Find where the given text appears and provide that cell's center as (x, y) coordinate. 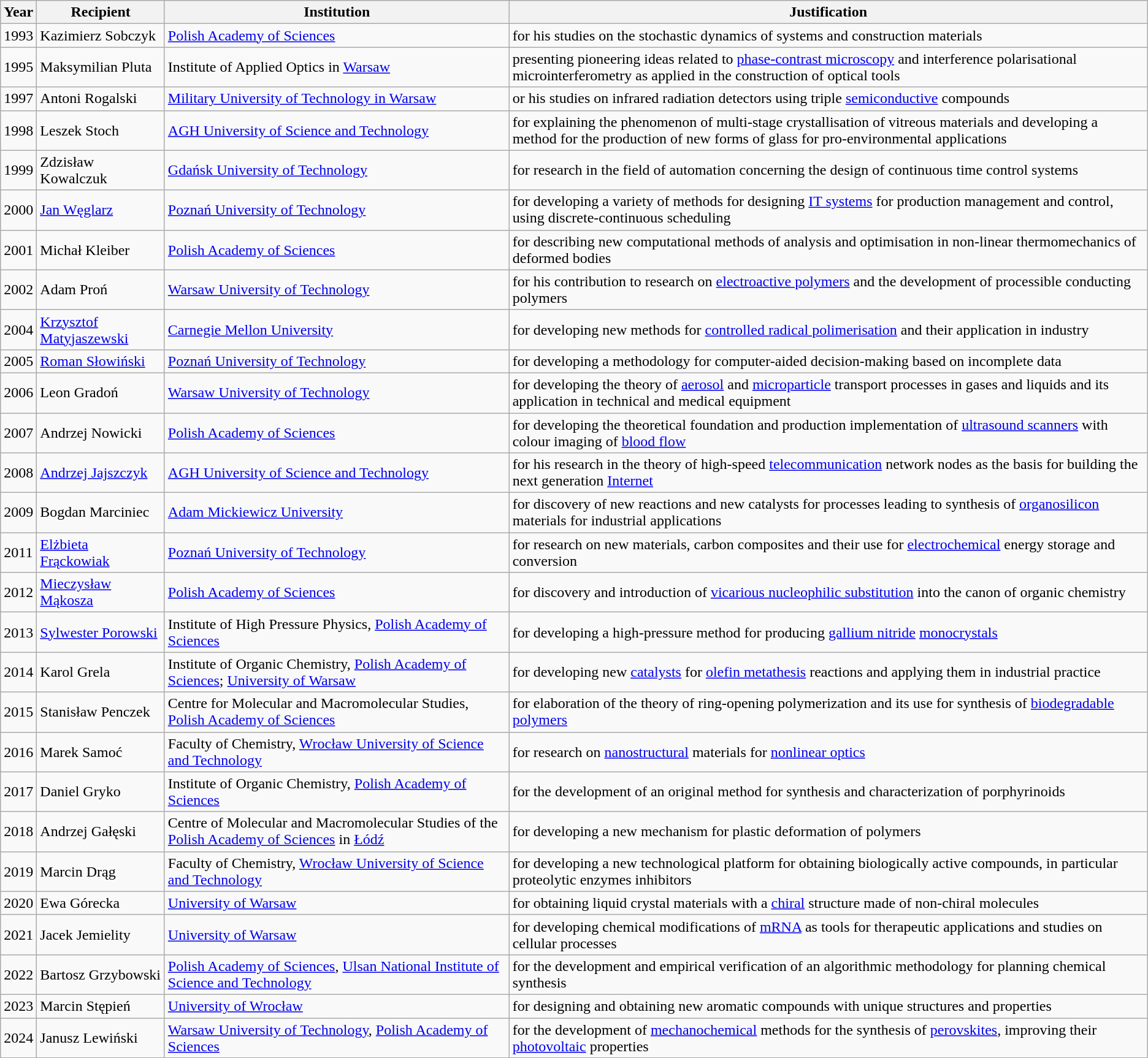
for developing a new technological platform for obtaining biologically active compounds, in particular proteolytic enzymes inhibitors (828, 872)
Marek Samoć (101, 752)
for designing and obtaining new aromatic compounds with unique structures and properties (828, 1006)
Krzysztof Matyjaszewski (101, 330)
Stanisław Penczek (101, 712)
Leszek Stoch (101, 130)
2014 (18, 672)
2020 (18, 903)
Centre for Molecular and Macromolecular Studies, Polish Academy of Sciences (337, 712)
for describing new computational methods of analysis and optimisation in non-linear thermomechanics of deformed bodies (828, 250)
Mieczysław Mąkosza (101, 592)
for the development of an original method for synthesis and characterization of porphyrinoids (828, 792)
Sylwester Porowski (101, 633)
for developing a variety of methods for designing IT systems for production management and control, using discrete-continuous scheduling (828, 210)
2000 (18, 210)
2005 (18, 361)
1999 (18, 170)
for elaboration of the theory of ring-opening polymerization and its use for synthesis of biodegradable polymers (828, 712)
Daniel Gryko (101, 792)
for his contribution to research on electroactive polymers and the development of processible conducting polymers (828, 289)
for research on new materials, carbon composites and their use for electrochemical energy storage and conversion (828, 553)
2011 (18, 553)
for the development and empirical verification of an algorithmic methodology for planning chemical synthesis (828, 975)
Justification (828, 12)
Bartosz Grzybowski (101, 975)
2023 (18, 1006)
2006 (18, 392)
for his research in the theory of high-speed telecommunication network nodes as the basis for building the next generation Internet (828, 473)
Marcin Drąg (101, 872)
Antoni Rogalski (101, 99)
for discovery of new reactions and new catalysts for processes leading to synthesis of organosilicon materials for industrial applications (828, 512)
Adam Mickiewicz University (337, 512)
Leon Gradoń (101, 392)
2009 (18, 512)
Institute of Organic Chemistry, Polish Academy of Sciences (337, 792)
for developing new methods for controlled radical polimerisation and their application in industry (828, 330)
2012 (18, 592)
Recipient (101, 12)
for discovery and introduction of vicarious nucleophilic substitution into the canon of organic chemistry (828, 592)
Elżbieta Frąckowiak (101, 553)
Andrzej Gałęski (101, 831)
for developing a methodology for computer-aided decision-making based on incomplete data (828, 361)
2017 (18, 792)
Polish Academy of Sciences, Ulsan National Institute of Science and Technology (337, 975)
Michał Kleiber (101, 250)
Institution (337, 12)
Bogdan Marciniec (101, 512)
1993 (18, 36)
Roman Słowiński (101, 361)
2015 (18, 712)
Janusz Lewiński (101, 1037)
2008 (18, 473)
for developing new catalysts for olefin metathesis reactions and applying them in industrial practice (828, 672)
2002 (18, 289)
Military University of Technology in Warsaw (337, 99)
for the development of mechanochemical methods for the synthesis of perovskites, improving their photovoltaic properties (828, 1037)
2024 (18, 1037)
University of Wrocław (337, 1006)
2021 (18, 934)
Zdzisław Kowalczuk (101, 170)
Adam Proń (101, 289)
Gdańsk University of Technology (337, 170)
for developing the theoretical foundation and production implementation of ultrasound scanners with colour imaging of blood flow (828, 433)
1997 (18, 99)
for developing chemical modifications of mRNA as tools for therapeutic applications and studies on cellular processes (828, 934)
2007 (18, 433)
Carnegie Mellon University (337, 330)
for his studies on the stochastic dynamics of systems and construction materials (828, 36)
Marcin Stępień (101, 1006)
Jan Węglarz (101, 210)
for research on nanostructural materials for nonlinear optics (828, 752)
Andrzej Jajszczyk (101, 473)
or his studies on infrared radiation detectors using triple semiconductive compounds (828, 99)
Andrzej Nowicki (101, 433)
for developing a high-pressure method for producing gallium nitride monocrystals (828, 633)
for developing a new mechanism for plastic deformation of polymers (828, 831)
Kazimierz Sobczyk (101, 36)
Centre of Molecular and Macromolecular Studies of the Polish Academy of Sciences in Łódź (337, 831)
Institute of Organic Chemistry, Polish Academy of Sciences; University of Warsaw (337, 672)
2013 (18, 633)
for research in the field of automation concerning the design of continuous time control systems (828, 170)
2004 (18, 330)
Karol Grela (101, 672)
Year (18, 12)
2001 (18, 250)
2022 (18, 975)
2019 (18, 872)
Maksymilian Pluta (101, 67)
Warsaw University of Technology, Polish Academy of Sciences (337, 1037)
Jacek Jemielity (101, 934)
2016 (18, 752)
Ewa Górecka (101, 903)
for obtaining liquid crystal materials with a chiral structure made of non-chiral molecules (828, 903)
2018 (18, 831)
1995 (18, 67)
Institute of High Pressure Physics, Polish Academy of Sciences (337, 633)
Institute of Applied Optics in Warsaw (337, 67)
1998 (18, 130)
